Determine the (X, Y) coordinate at the center of the cell enclosing the given text.  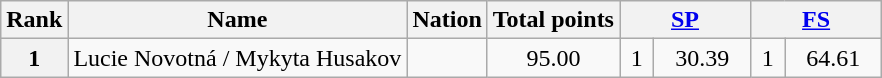
Nation (447, 20)
Total points (553, 20)
95.00 (553, 58)
Name (238, 20)
30.39 (702, 58)
FS (816, 20)
Rank (34, 20)
64.61 (834, 58)
Lucie Novotná / Mykyta Husakov (238, 58)
SP (686, 20)
